Search for the cell housing the specified text and yield its [x, y] center coordinate. 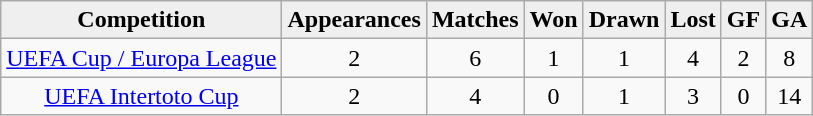
Won [554, 20]
8 [790, 58]
14 [790, 96]
GA [790, 20]
6 [475, 58]
3 [693, 96]
UEFA Intertoto Cup [142, 96]
UEFA Cup / Europa League [142, 58]
Matches [475, 20]
Drawn [624, 20]
Appearances [354, 20]
Competition [142, 20]
GF [743, 20]
Lost [693, 20]
